Search for the cell housing the specified text and yield its [x, y] center coordinate. 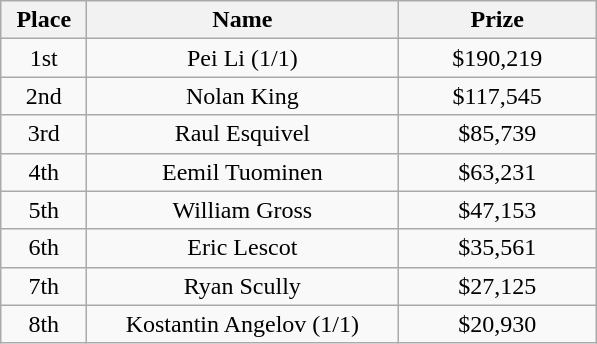
Name [242, 20]
$20,930 [498, 324]
Prize [498, 20]
7th [44, 286]
Place [44, 20]
$35,561 [498, 248]
Eric Lescot [242, 248]
Raul Esquivel [242, 134]
2nd [44, 96]
6th [44, 248]
3rd [44, 134]
8th [44, 324]
1st [44, 58]
4th [44, 172]
$47,153 [498, 210]
William Gross [242, 210]
Ryan Scully [242, 286]
$117,545 [498, 96]
$27,125 [498, 286]
Pei Li (1/1) [242, 58]
$85,739 [498, 134]
Eemil Tuominen [242, 172]
$63,231 [498, 172]
Kostantin Angelov (1/1) [242, 324]
5th [44, 210]
$190,219 [498, 58]
Nolan King [242, 96]
